Pinpoint the cell where the given text exists, returning its (x, y) midpoint coordinate. 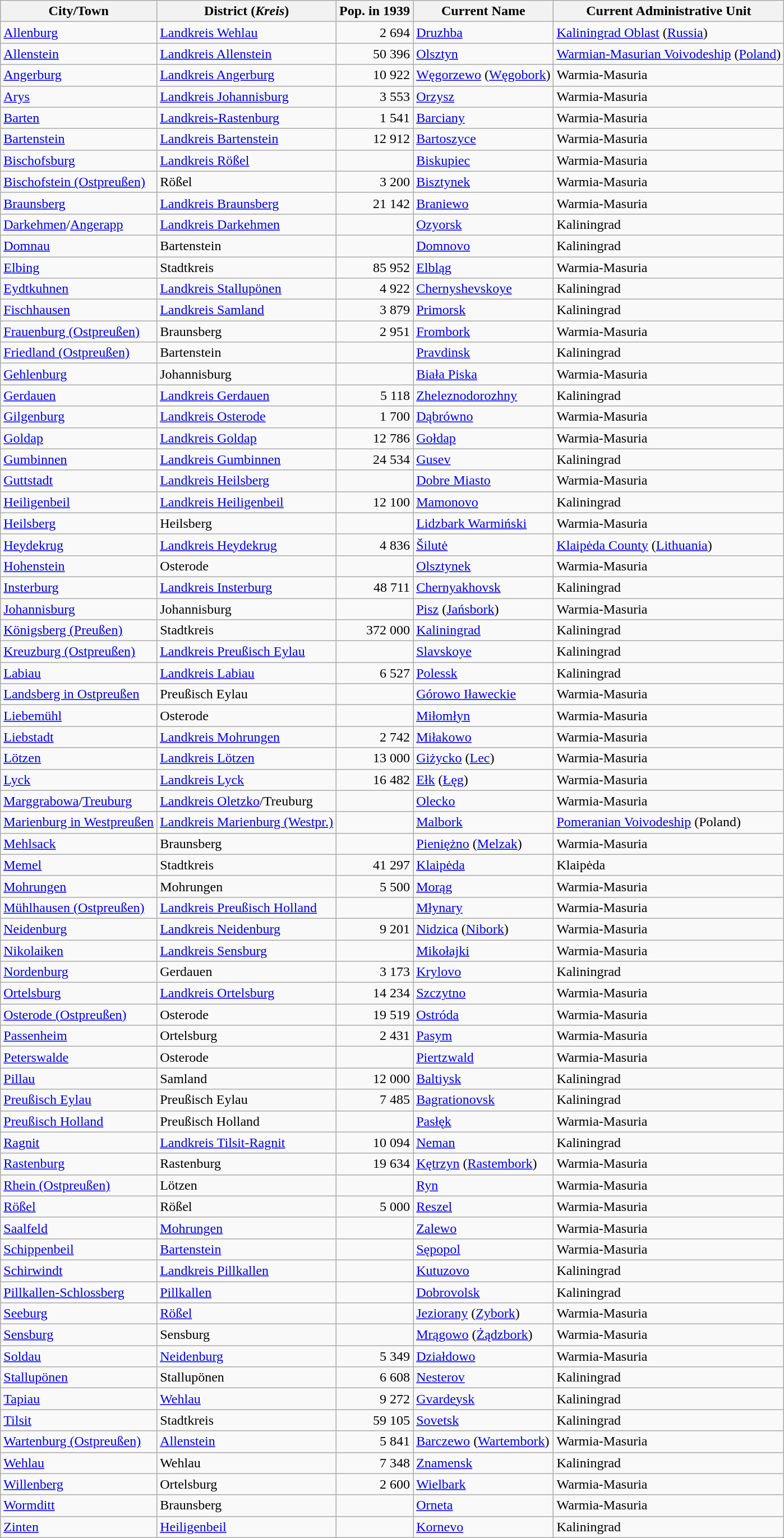
13 000 (375, 758)
9 201 (375, 929)
Szczytno (483, 993)
Liebstadt (79, 737)
372 000 (375, 630)
Morąg (483, 886)
Olsztyn (483, 54)
10 094 (375, 1143)
Wartenburg (Ostpreußen) (79, 1442)
Lidzbark Warmiński (483, 523)
Landkreis Lyck (247, 780)
Ozyorsk (483, 224)
Kętrzyn (Rastembork) (483, 1164)
Bartoszyce (483, 139)
12 100 (375, 502)
Landkreis Samland (247, 310)
Ragnit (79, 1143)
Piertzwald (483, 1057)
Allenburg (79, 33)
Ryn (483, 1185)
Pasłęk (483, 1121)
3 879 (375, 310)
Zalewo (483, 1228)
Seeburg (79, 1314)
Zinten (79, 1527)
9 272 (375, 1399)
4 836 (375, 545)
Wielbark (483, 1484)
5 118 (375, 395)
Landkreis Heiligenbeil (247, 502)
41 297 (375, 865)
Tapiau (79, 1399)
2 600 (375, 1484)
Ostróda (483, 1015)
Landkreis Gumbinnen (247, 459)
Pravdinsk (483, 353)
Ełk (Łęg) (483, 780)
12 912 (375, 139)
Wormditt (79, 1505)
Sępopol (483, 1249)
Warmian-Masurian Voivodeship (Poland) (668, 54)
Znamensk (483, 1463)
1 541 (375, 118)
7 348 (375, 1463)
6 527 (375, 673)
Landkreis Braunsberg (247, 203)
Landkreis Marienburg (Westpr.) (247, 822)
Tilsit (79, 1420)
Rhein (Ostpreußen) (79, 1185)
Hohenstein (79, 566)
Liebemühl (79, 716)
Labiau (79, 673)
4 922 (375, 289)
Olecko (483, 801)
Lyck (79, 780)
3 200 (375, 182)
Landkreis-Rastenburg (247, 118)
Bisztynek (483, 182)
Landkreis Johannisburg (247, 96)
Pieniężno (Melzak) (483, 844)
19 634 (375, 1164)
Landkreis Insterburg (247, 587)
Mrągowo (Żądzbork) (483, 1335)
Bischofstein (Ostpreußen) (79, 182)
Landkreis Allenstein (247, 54)
Domnau (79, 246)
Elbląg (483, 268)
Gumbinnen (79, 459)
Guttstadt (79, 481)
Olsztynek (483, 566)
Primorsk (483, 310)
5 349 (375, 1356)
Elbing (79, 268)
Mamonovo (483, 502)
16 482 (375, 780)
Königsberg (Preußen) (79, 630)
Eydtkuhnen (79, 289)
Działdowo (483, 1356)
Arys (79, 96)
12 000 (375, 1079)
2 431 (375, 1036)
Barciany (483, 118)
Darkehmen/Angerapp (79, 224)
Bischofsburg (79, 160)
7 485 (375, 1100)
Pillkallen-Schlossberg (79, 1292)
12 786 (375, 438)
Frombork (483, 331)
Mehlsack (79, 844)
3 173 (375, 972)
Gehlenburg (79, 374)
Kreuzburg (Ostpreußen) (79, 652)
Landkreis Angerburg (247, 75)
Landkreis Ortelsburg (247, 993)
Landkreis Tilsit-Ragnit (247, 1143)
Pomeranian Voivodeship (Poland) (668, 822)
Pillau (79, 1079)
Młynary (483, 908)
Barten (79, 118)
Osterode (Ostpreußen) (79, 1015)
Landkreis Goldap (247, 438)
Kutuzovo (483, 1270)
Current Name (483, 11)
Landkreis Oletzko/Treuburg (247, 801)
Pisz (Jańsbork) (483, 609)
50 396 (375, 54)
Pasym (483, 1036)
Landkreis Preußisch Holland (247, 908)
2 951 (375, 331)
Pop. in 1939 (375, 11)
Landkreis Rößel (247, 160)
Gilgenburg (79, 417)
Miłomłyn (483, 716)
5 841 (375, 1442)
Mühlhausen (Ostpreußen) (79, 908)
Angerburg (79, 75)
3 553 (375, 96)
Šilutė (483, 545)
1 700 (375, 417)
Biskupiec (483, 160)
Chernyakhovsk (483, 587)
Landkreis Neidenburg (247, 929)
Gvardeysk (483, 1399)
Krylovo (483, 972)
59 105 (375, 1420)
10 922 (375, 75)
Dobrovolsk (483, 1292)
Goldap (79, 438)
Reszel (483, 1207)
Nordenburg (79, 972)
Landkreis Labiau (247, 673)
2 742 (375, 737)
Landkreis Lötzen (247, 758)
Landkreis Wehlau (247, 33)
Sovetsk (483, 1420)
Schippenbeil (79, 1249)
Nesterov (483, 1378)
Dobre Miasto (483, 481)
Chernyshevskoye (483, 289)
Barczewo (Wartembork) (483, 1442)
Memel (79, 865)
Malbork (483, 822)
5 000 (375, 1207)
Gusev (483, 459)
Miłakowo (483, 737)
Landkreis Bartenstein (247, 139)
Druzhba (483, 33)
Landkreis Heydekrug (247, 545)
Schirwindt (79, 1270)
Zheleznodorozhny (483, 395)
Orneta (483, 1505)
Landkreis Gerdauen (247, 395)
Nikolaiken (79, 951)
24 534 (375, 459)
2 694 (375, 33)
Pillkallen (247, 1292)
Bagrationovsk (483, 1100)
48 711 (375, 587)
Peterswalde (79, 1057)
Samland (247, 1079)
Baltiysk (483, 1079)
Marienburg in Westpreußen (79, 822)
Nidzica (Nibork) (483, 929)
5 500 (375, 886)
Landkreis Pillkallen (247, 1270)
Marggrabowa/Treuburg (79, 801)
Willenberg (79, 1484)
Braniewo (483, 203)
Saalfeld (79, 1228)
Gołdap (483, 438)
City/Town (79, 11)
19 519 (375, 1015)
Biała Piska (483, 374)
Passenheim (79, 1036)
Landsberg in Ostpreußen (79, 694)
Heydekrug (79, 545)
Landkreis Darkehmen (247, 224)
Giżycko (Lec) (483, 758)
Węgorzewo (Węgobork) (483, 75)
Landkreis Preußisch Eylau (247, 652)
85 952 (375, 268)
Current Administrative Unit (668, 11)
Landkreis Stallupönen (247, 289)
Kornevo (483, 1527)
Friedland (Ostpreußen) (79, 353)
Insterburg (79, 587)
Fischhausen (79, 310)
Slavskoye (483, 652)
Landkreis Heilsberg (247, 481)
6 608 (375, 1378)
Neman (483, 1143)
Kaliningrad Oblast (Russia) (668, 33)
District (Kreis) (247, 11)
14 234 (375, 993)
Landkreis Mohrungen (247, 737)
Landkreis Sensburg (247, 951)
Soldau (79, 1356)
Orzysz (483, 96)
Górowo Iławeckie (483, 694)
Klaipėda County (Lithuania) (668, 545)
Jeziorany (Zybork) (483, 1314)
Dąbrówno (483, 417)
21 142 (375, 203)
Domnovo (483, 246)
Mikołajki (483, 951)
Landkreis Osterode (247, 417)
Frauenburg (Ostpreußen) (79, 331)
Polessk (483, 673)
